Return [X, Y] of the center of cell containing provided text 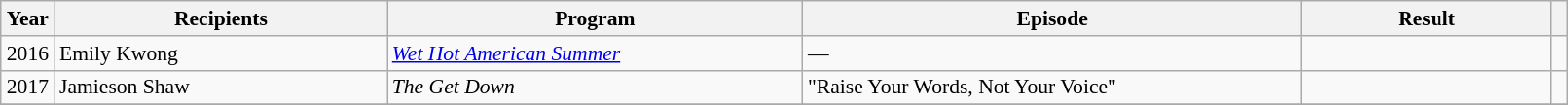
— [1053, 53]
Program [596, 18]
Emily Kwong [221, 53]
Recipients [221, 18]
"Raise Your Words, Not Your Voice" [1053, 87]
Year [27, 18]
The Get Down [596, 87]
Wet Hot American Summer [596, 53]
2017 [27, 87]
Result [1426, 18]
Episode [1053, 18]
2016 [27, 53]
Jamieson Shaw [221, 87]
